Identify which cell holds the provided text, then report its [x, y] central coordinate. 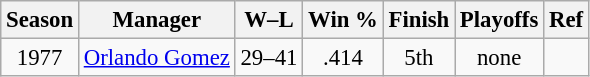
29–41 [269, 58]
W–L [269, 20]
5th [418, 58]
Finish [418, 20]
Orlando Gomez [156, 58]
Ref [566, 20]
Win % [343, 20]
Season [40, 20]
Playoffs [500, 20]
1977 [40, 58]
Manager [156, 20]
none [500, 58]
.414 [343, 58]
